For the text-containing cell, return its midpoint in (x, y) coordinate format. 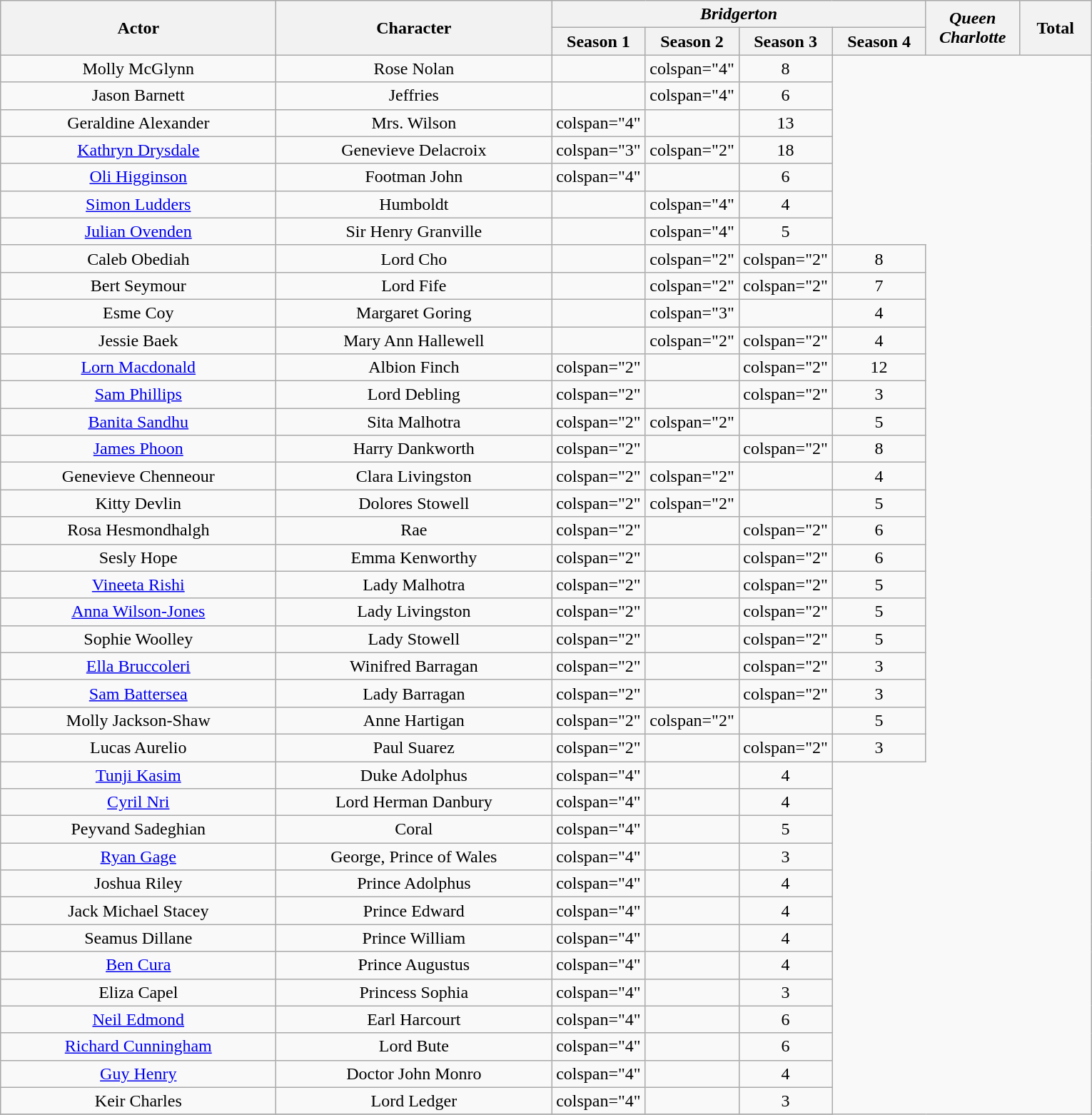
13 (785, 123)
Eliza Capel (138, 992)
Ryan Gage (138, 857)
Geraldine Alexander (138, 123)
Keir Charles (138, 1101)
Jason Barnett (138, 96)
Prince William (414, 938)
Earl Harcourt (414, 1019)
Season 4 (879, 41)
Princess Sophia (414, 992)
James Phoon (138, 449)
Tunji Kasim (138, 775)
Actor (138, 28)
Anne Hartigan (414, 720)
Jack Michael Stacey (138, 911)
Mrs. Wilson (414, 123)
Lord Ledger (414, 1101)
Doctor John Monro (414, 1074)
Mary Ann Hallewell (414, 340)
Jessie Baek (138, 340)
18 (785, 150)
Sam Battersea (138, 693)
Character (414, 28)
Jeffries (414, 96)
Oli Higginson (138, 177)
Genevieve Delacroix (414, 150)
Sam Phillips (138, 395)
Footman John (414, 177)
Simon Ludders (138, 204)
Lady Livingston (414, 612)
Coral (414, 829)
Rosa Hesmondhalgh (138, 530)
Joshua Riley (138, 884)
Esme Coy (138, 313)
Sir Henry Granville (414, 231)
George, Prince of Wales (414, 857)
Lady Barragan (414, 693)
12 (879, 368)
Molly McGlynn (138, 69)
Total (1055, 28)
Duke Adolphus (414, 775)
Anna Wilson-Jones (138, 612)
Kitty Devlin (138, 503)
Humboldt (414, 204)
Emma Kenworthy (414, 557)
Neil Edmond (138, 1019)
Lorn Macdonald (138, 368)
Albion Finch (414, 368)
Queen Charlotte (972, 28)
Caleb Obediah (138, 258)
Paul Suarez (414, 747)
Season 2 (692, 41)
Lord Herman Danbury (414, 802)
Richard Cunningham (138, 1046)
Dolores Stowell (414, 503)
Peyvand Sadeghian (138, 829)
Genevieve Chenneour (138, 476)
Sophie Woolley (138, 639)
Winifred Barragan (414, 666)
Lady Stowell (414, 639)
Julian Ovenden (138, 231)
Lord Fife (414, 286)
Margaret Goring (414, 313)
Ben Cura (138, 965)
Rae (414, 530)
Lord Bute (414, 1046)
Lady Malhotra (414, 585)
Prince Edward (414, 911)
Harry Dankworth (414, 449)
Season 1 (598, 41)
Clara Livingston (414, 476)
Lord Cho (414, 258)
Bert Seymour (138, 286)
Prince Adolphus (414, 884)
Season 3 (785, 41)
Bridgerton (739, 14)
Kathryn Drysdale (138, 150)
Lord Debling (414, 395)
Cyril Nri (138, 802)
Vineeta Rishi (138, 585)
Banita Sandhu (138, 422)
7 (879, 286)
Lucas Aurelio (138, 747)
Sita Malhotra (414, 422)
Molly Jackson-Shaw (138, 720)
Guy Henry (138, 1074)
Seamus Dillane (138, 938)
Ella Bruccoleri (138, 666)
Rose Nolan (414, 69)
Sesly Hope (138, 557)
Prince Augustus (414, 965)
